Pinpoint the cell where the given text exists, returning its [X, Y] midpoint coordinate. 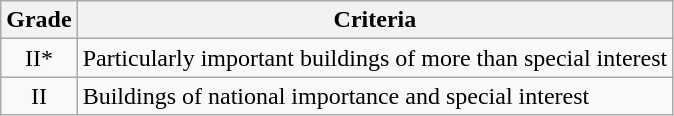
Grade [39, 20]
Buildings of national importance and special interest [375, 96]
Particularly important buildings of more than special interest [375, 58]
II* [39, 58]
II [39, 96]
Criteria [375, 20]
